Return the [X, Y] coordinate for the center point of the cell that contains the specified text.  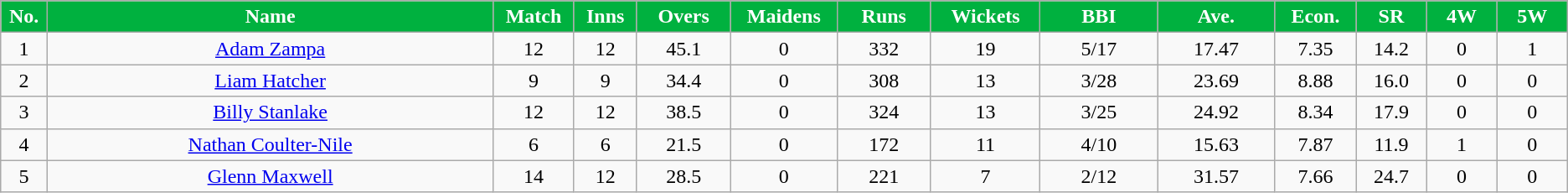
2/12 [1099, 176]
7 [985, 176]
Maidens [784, 17]
38.5 [683, 112]
3/25 [1099, 112]
7.35 [1315, 49]
19 [985, 49]
Glenn Maxwell [270, 176]
5/17 [1099, 49]
8.34 [1315, 112]
SR [1391, 17]
7.87 [1315, 144]
7.66 [1315, 176]
17.9 [1391, 112]
4 [24, 144]
Econ. [1315, 17]
172 [884, 144]
308 [884, 81]
11 [985, 144]
Billy Stanlake [270, 112]
24.92 [1216, 112]
Nathan Coulter-Nile [270, 144]
28.5 [683, 176]
34.4 [683, 81]
4/10 [1099, 144]
3/28 [1099, 81]
14.2 [1391, 49]
Runs [884, 17]
4W [1462, 17]
15.63 [1216, 144]
5W [1532, 17]
Name [270, 17]
Match [534, 17]
14 [534, 176]
No. [24, 17]
17.47 [1216, 49]
31.57 [1216, 176]
332 [884, 49]
16.0 [1391, 81]
24.7 [1391, 176]
3 [24, 112]
2 [24, 81]
8.88 [1315, 81]
Overs [683, 17]
221 [884, 176]
Adam Zampa [270, 49]
BBI [1099, 17]
23.69 [1216, 81]
Ave. [1216, 17]
324 [884, 112]
5 [24, 176]
45.1 [683, 49]
21.5 [683, 144]
Inns [605, 17]
Liam Hatcher [270, 81]
11.9 [1391, 144]
Wickets [985, 17]
